From the cell containing the given text, extract its center point as [x, y] coordinate. 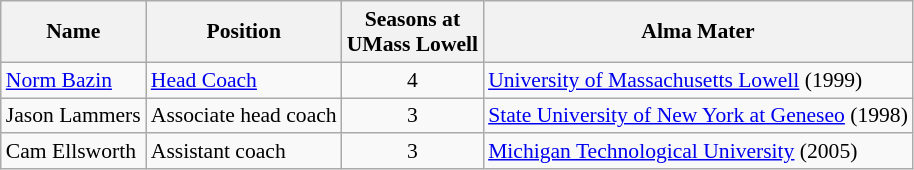
Michigan Technological University (2005) [698, 152]
Position [244, 32]
4 [412, 80]
Cam Ellsworth [74, 152]
Associate head coach [244, 116]
Norm Bazin [74, 80]
State University of New York at Geneseo (1998) [698, 116]
Seasons atUMass Lowell [412, 32]
University of Massachusetts Lowell (1999) [698, 80]
Head Coach [244, 80]
Jason Lammers [74, 116]
Assistant coach [244, 152]
Alma Mater [698, 32]
Name [74, 32]
